Output the (x, y) coordinate of the center of the cell containing the given text.  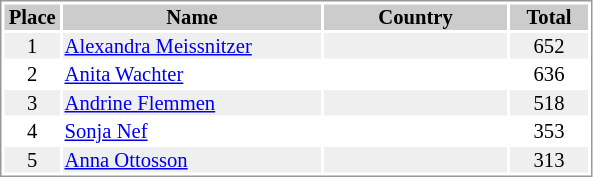
636 (549, 75)
3 (32, 103)
518 (549, 103)
Place (32, 17)
Anna Ottosson (192, 160)
Name (192, 17)
353 (549, 131)
Alexandra Meissnitzer (192, 46)
313 (549, 160)
5 (32, 160)
2 (32, 75)
Anita Wachter (192, 75)
1 (32, 46)
Sonja Nef (192, 131)
4 (32, 131)
652 (549, 46)
Andrine Flemmen (192, 103)
Total (549, 17)
Country (416, 17)
